Return [X, Y] of the center of cell containing provided text 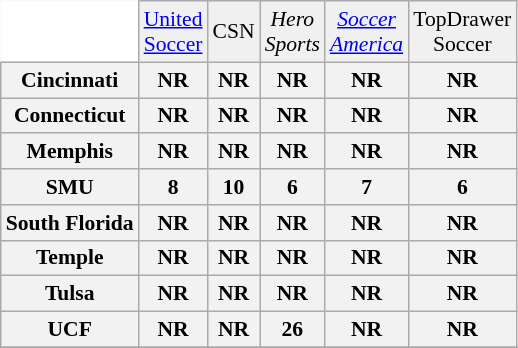
Cincinnati [70, 80]
SMU [70, 187]
26 [292, 330]
Temple [70, 258]
SoccerAmerica [366, 32]
HeroSports [292, 32]
Connecticut [70, 116]
8 [174, 187]
South Florida [70, 223]
Memphis [70, 152]
UCF [70, 330]
TopDrawerSoccer [462, 32]
CSN [234, 32]
10 [234, 187]
UnitedSoccer [174, 32]
7 [366, 187]
Tulsa [70, 294]
